Output the (X, Y) coordinate of the center of the cell containing the given text.  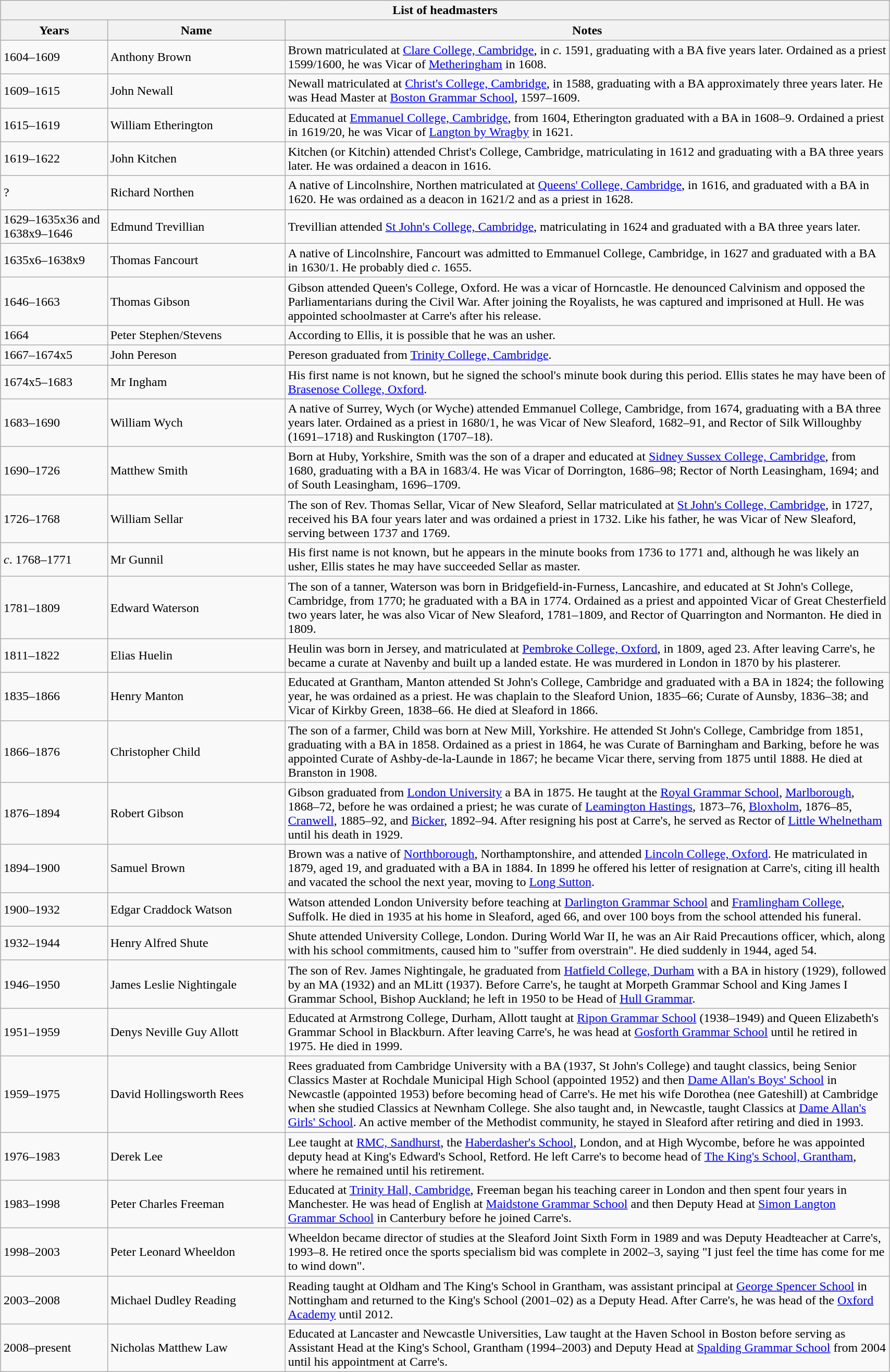
Henry Alfred Shute (196, 943)
1951–1959 (54, 1032)
Thomas Gibson (196, 301)
1609–1615 (54, 91)
1811–1822 (54, 655)
2003–2008 (54, 1300)
? (54, 193)
1683–1690 (54, 423)
1976–1983 (54, 1156)
John Kitchen (196, 158)
1667–1674x5 (54, 355)
Mr Gunnil (196, 559)
1932–1944 (54, 943)
2008–present (54, 1348)
Edmund Trevillian (196, 226)
1604–1609 (54, 57)
Thomas Fancourt (196, 260)
Trevillian attended St John's College, Cambridge, matriculating in 1624 and graduated with a BA three years later. (587, 226)
1619–1622 (54, 158)
John Pereson (196, 355)
Matthew Smith (196, 471)
1690–1726 (54, 471)
1835–1866 (54, 696)
Denys Neville Guy Allott (196, 1032)
Nicholas Matthew Law (196, 1348)
1629–1635x36 and 1638x9–1646 (54, 226)
Peter Stephen/Stevens (196, 335)
A native of Lincolnshire, Fancourt was admitted to Emmanuel College, Cambridge, in 1627 and graduated with a BA in 1630/1. He probably died c. 1655. (587, 260)
Robert Gibson (196, 814)
His first name is not known, but he signed the school's minute book during this period. Ellis states he may have been of Brasenose College, Oxford. (587, 381)
Peter Charles Freeman (196, 1204)
1726–1768 (54, 519)
Henry Manton (196, 696)
1866–1876 (54, 751)
Michael Dudley Reading (196, 1300)
William Etherington (196, 125)
Name (196, 30)
Richard Northen (196, 193)
1983–1998 (54, 1204)
Edgar Craddock Watson (196, 909)
1635x6–1638x9 (54, 260)
c. 1768–1771 (54, 559)
1674x5–1683 (54, 381)
1664 (54, 335)
William Wych (196, 423)
1615–1619 (54, 125)
Samuel Brown (196, 868)
Edward Waterson (196, 607)
Elias Huelin (196, 655)
Notes (587, 30)
Pereson graduated from Trinity College, Cambridge. (587, 355)
James Leslie Nightingale (196, 984)
1646–1663 (54, 301)
Derek Lee (196, 1156)
Mr Ingham (196, 381)
1781–1809 (54, 607)
Years (54, 30)
Anthony Brown (196, 57)
William Sellar (196, 519)
1894–1900 (54, 868)
1900–1932 (54, 909)
1998–2003 (54, 1252)
List of headmasters (445, 10)
1946–1950 (54, 984)
1876–1894 (54, 814)
According to Ellis, it is possible that he was an usher. (587, 335)
Christopher Child (196, 751)
David Hollingsworth Rees (196, 1094)
John Newall (196, 91)
Peter Leonard Wheeldon (196, 1252)
1959–1975 (54, 1094)
